Find where the given text appears and provide that cell's center as [x, y] coordinate. 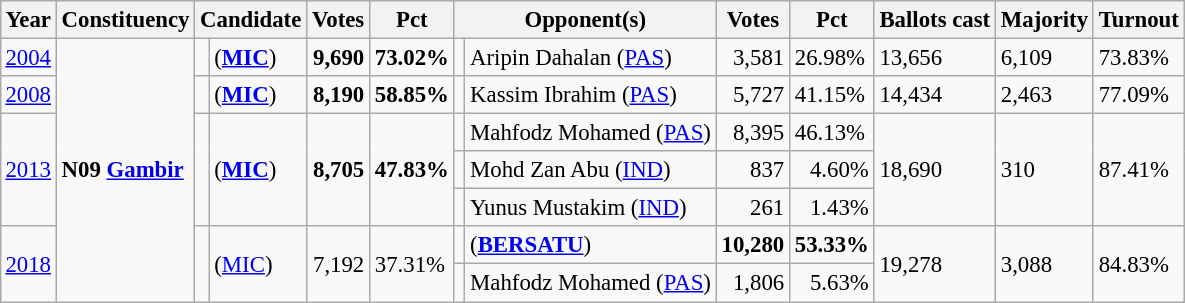
13,656 [934, 57]
Kassim Ibrahim (PAS) [590, 95]
9,690 [338, 57]
2008 [28, 95]
46.13% [832, 133]
2013 [28, 170]
Constituency [125, 20]
26.98% [832, 57]
3,088 [1044, 264]
Ballots cast [934, 20]
8,190 [338, 95]
37.31% [412, 264]
77.09% [1138, 95]
53.33% [832, 245]
2,463 [1044, 95]
Candidate [251, 20]
Year [28, 20]
Majority [1044, 20]
1,806 [752, 283]
310 [1044, 170]
8,705 [338, 170]
41.15% [832, 95]
Mohd Zan Abu (IND) [590, 170]
4.60% [832, 170]
Yunus Mustakim (IND) [590, 208]
Aripin Dahalan (PAS) [590, 57]
19,278 [934, 264]
84.83% [1138, 264]
5.63% [832, 283]
5,727 [752, 95]
7,192 [338, 264]
47.83% [412, 170]
(BERSATU) [590, 245]
18,690 [934, 170]
Opponent(s) [585, 20]
73.02% [412, 57]
261 [752, 208]
10,280 [752, 245]
N09 Gambir [125, 170]
14,434 [934, 95]
2018 [28, 264]
73.83% [1138, 57]
87.41% [1138, 170]
2004 [28, 57]
1.43% [832, 208]
58.85% [412, 95]
3,581 [752, 57]
6,109 [1044, 57]
8,395 [752, 133]
837 [752, 170]
Turnout [1138, 20]
